Capture the cell that displays the provided text and extract its (X, Y) central coordinate. 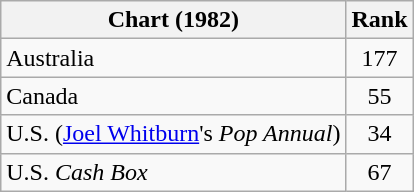
55 (380, 96)
34 (380, 134)
U.S. (Joel Whitburn's Pop Annual) (174, 134)
U.S. Cash Box (174, 172)
Rank (380, 20)
Australia (174, 58)
Canada (174, 96)
67 (380, 172)
177 (380, 58)
Chart (1982) (174, 20)
